Return the (x, y) coordinate for the center point of the cell that contains the specified text.  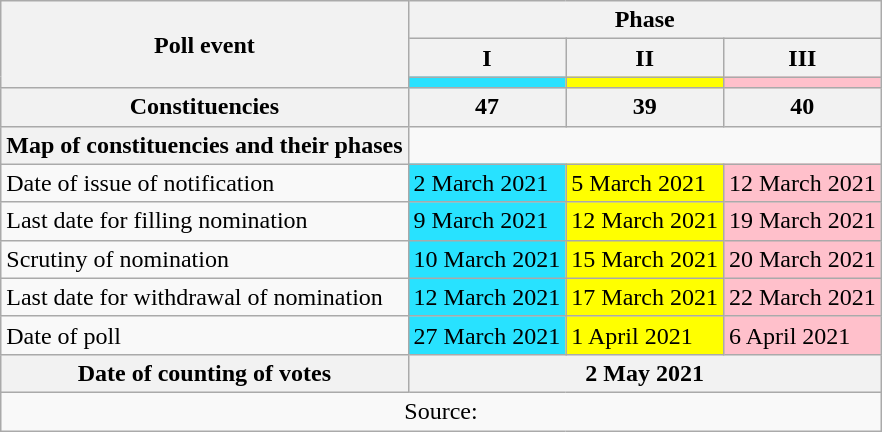
Source: (441, 411)
Date of poll (204, 335)
I (487, 58)
9 March 2021 (487, 221)
Map of constituencies and their phases (204, 145)
22 March 2021 (802, 297)
Last date for filling nomination (204, 221)
10 March 2021 (487, 259)
40 (802, 107)
Constituencies (204, 107)
47 (487, 107)
15 March 2021 (645, 259)
20 March 2021 (802, 259)
39 (645, 107)
Poll event (204, 44)
5 March 2021 (645, 183)
6 April 2021 (802, 335)
17 March 2021 (645, 297)
Last date for withdrawal of nomination (204, 297)
19 March 2021 (802, 221)
27 March 2021 (487, 335)
2 March 2021 (487, 183)
III (802, 58)
II (645, 58)
1 April 2021 (645, 335)
Date of issue of notification (204, 183)
2 May 2021 (644, 373)
Phase (644, 20)
Date of counting of votes (204, 373)
Scrutiny of nomination (204, 259)
